From the cell containing the given text, extract its center point as [x, y] coordinate. 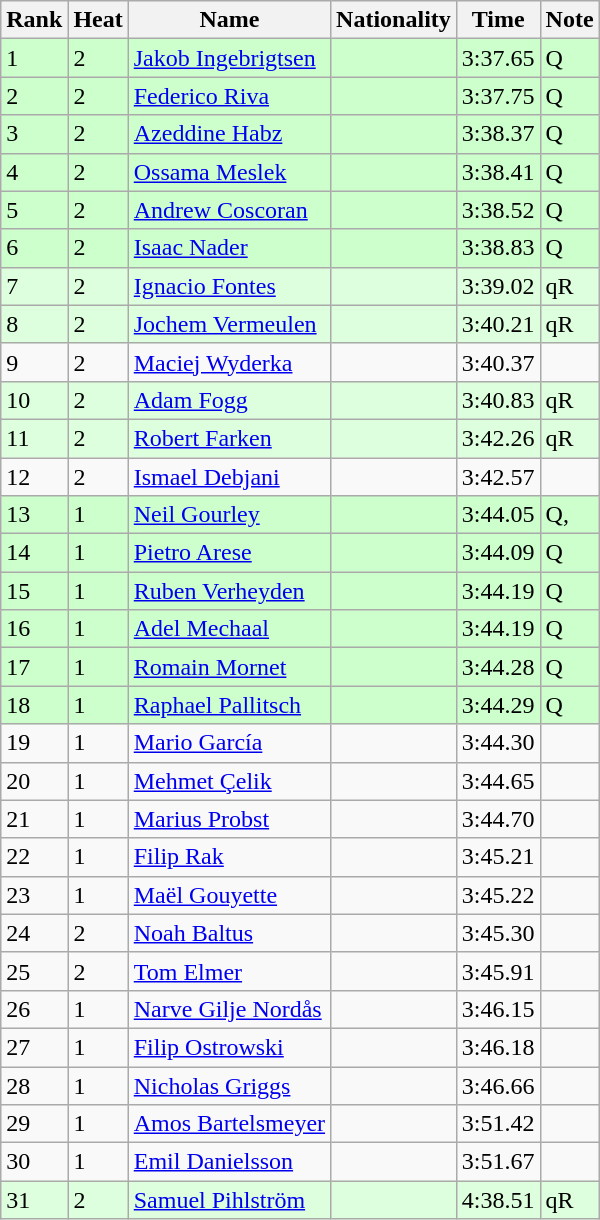
3:42.57 [498, 477]
25 [34, 971]
Note [570, 20]
9 [34, 362]
Robert Farken [229, 438]
12 [34, 477]
3:45.30 [498, 933]
15 [34, 591]
14 [34, 553]
3:37.65 [498, 58]
3:37.75 [498, 96]
3:51.42 [498, 1124]
3:45.91 [498, 971]
21 [34, 819]
Mario García [229, 743]
3:44.09 [498, 553]
Emil Danielsson [229, 1162]
Raphael Pallitsch [229, 705]
22 [34, 857]
17 [34, 667]
28 [34, 1085]
27 [34, 1047]
Ossama Meslek [229, 172]
Adel Mechaal [229, 629]
13 [34, 515]
31 [34, 1200]
3:38.52 [498, 210]
3:44.65 [498, 781]
3:42.26 [498, 438]
Tom Elmer [229, 971]
3:46.15 [498, 1009]
3:46.66 [498, 1085]
Ruben Verheyden [229, 591]
Heat [98, 20]
3:39.02 [498, 286]
3:40.21 [498, 324]
Mehmet Çelik [229, 781]
3:44.05 [498, 515]
11 [34, 438]
4 [34, 172]
Noah Baltus [229, 933]
3:44.29 [498, 705]
20 [34, 781]
Marius Probst [229, 819]
3:38.83 [498, 248]
Samuel Pihlström [229, 1200]
Rank [34, 20]
3:38.41 [498, 172]
Narve Gilje Nordås [229, 1009]
24 [34, 933]
Neil Gourley [229, 515]
Filip Ostrowski [229, 1047]
Azeddine Habz [229, 134]
Nationality [394, 20]
Pietro Arese [229, 553]
3:38.37 [498, 134]
3:44.70 [498, 819]
8 [34, 324]
29 [34, 1124]
Time [498, 20]
3:46.18 [498, 1047]
Q, [570, 515]
Federico Riva [229, 96]
Nicholas Griggs [229, 1085]
18 [34, 705]
Romain Mornet [229, 667]
Ismael Debjani [229, 477]
19 [34, 743]
26 [34, 1009]
3:45.21 [498, 857]
3:44.28 [498, 667]
Andrew Coscoran [229, 210]
3:44.30 [498, 743]
3:45.22 [498, 895]
Adam Fogg [229, 400]
30 [34, 1162]
16 [34, 629]
3:40.83 [498, 400]
3 [34, 134]
3:51.67 [498, 1162]
Maël Gouyette [229, 895]
Isaac Nader [229, 248]
Name [229, 20]
4:38.51 [498, 1200]
3:40.37 [498, 362]
Amos Bartelsmeyer [229, 1124]
6 [34, 248]
10 [34, 400]
Filip Rak [229, 857]
Ignacio Fontes [229, 286]
7 [34, 286]
Jochem Vermeulen [229, 324]
Maciej Wyderka [229, 362]
5 [34, 210]
Jakob Ingebrigtsen [229, 58]
23 [34, 895]
